Locate the cell with the specified text and output its [X, Y] center coordinate. 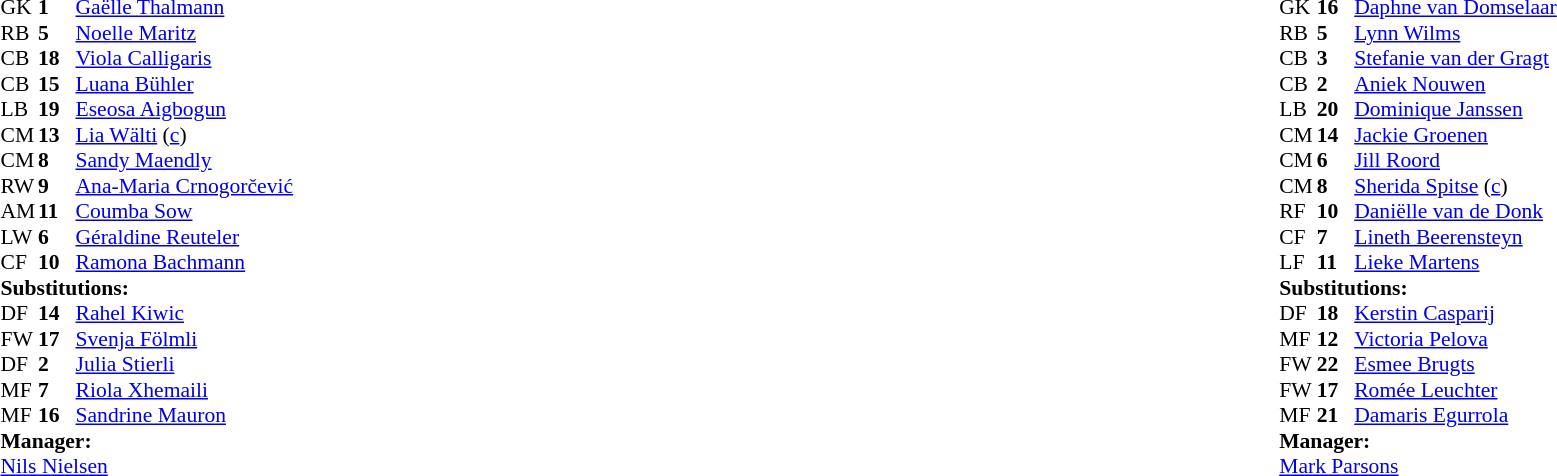
Esmee Brugts [1456, 365]
Sandy Maendly [185, 161]
Ana-Maria Crnogorčević [185, 186]
Kerstin Casparij [1456, 313]
Lineth Beerensteyn [1456, 237]
Lynn Wilms [1456, 33]
12 [1336, 339]
RF [1298, 211]
3 [1336, 59]
Jackie Groenen [1456, 135]
LF [1298, 263]
Sandrine Mauron [185, 415]
19 [57, 109]
Dominique Janssen [1456, 109]
Daniëlle van de Donk [1456, 211]
Stefanie van der Gragt [1456, 59]
Noelle Maritz [185, 33]
13 [57, 135]
Julia Stierli [185, 365]
Ramona Bachmann [185, 263]
Viola Calligaris [185, 59]
Romée Leuchter [1456, 390]
Coumba Sow [185, 211]
Svenja Fölmli [185, 339]
RW [19, 186]
Sherida Spitse (c) [1456, 186]
AM [19, 211]
16 [57, 415]
Lieke Martens [1456, 263]
Lia Wälti (c) [185, 135]
20 [1336, 109]
Riola Xhemaili [185, 390]
LW [19, 237]
Rahel Kiwic [185, 313]
Aniek Nouwen [1456, 84]
Jill Roord [1456, 161]
Eseosa Aigbogun [185, 109]
15 [57, 84]
Damaris Egurrola [1456, 415]
Luana Bühler [185, 84]
22 [1336, 365]
Victoria Pelova [1456, 339]
9 [57, 186]
Géraldine Reuteler [185, 237]
21 [1336, 415]
